Determine the [x, y] coordinate at the center of the cell enclosing the given text.  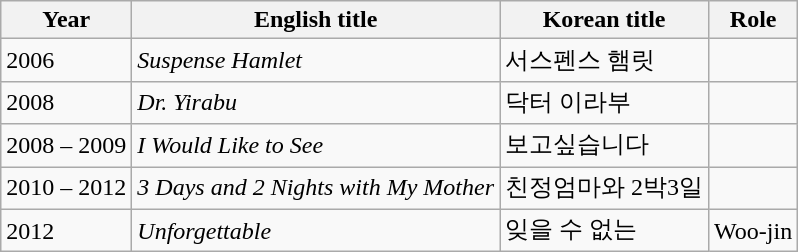
3 Days and 2 Nights with My Mother [316, 188]
Dr. Yirabu [316, 102]
Woo-jin [754, 230]
Role [754, 20]
2008 – 2009 [66, 146]
2012 [66, 230]
닥터 이라부 [604, 102]
2006 [66, 60]
I Would Like to See [316, 146]
English title [316, 20]
Suspense Hamlet [316, 60]
잊을 수 없는 [604, 230]
2008 [66, 102]
보고싶습니다 [604, 146]
Korean title [604, 20]
2010 – 2012 [66, 188]
서스펜스 햄릿 [604, 60]
Year [66, 20]
Unforgettable [316, 230]
친정엄마와 2박3일 [604, 188]
